Search for the cell housing the specified text and yield its (x, y) center coordinate. 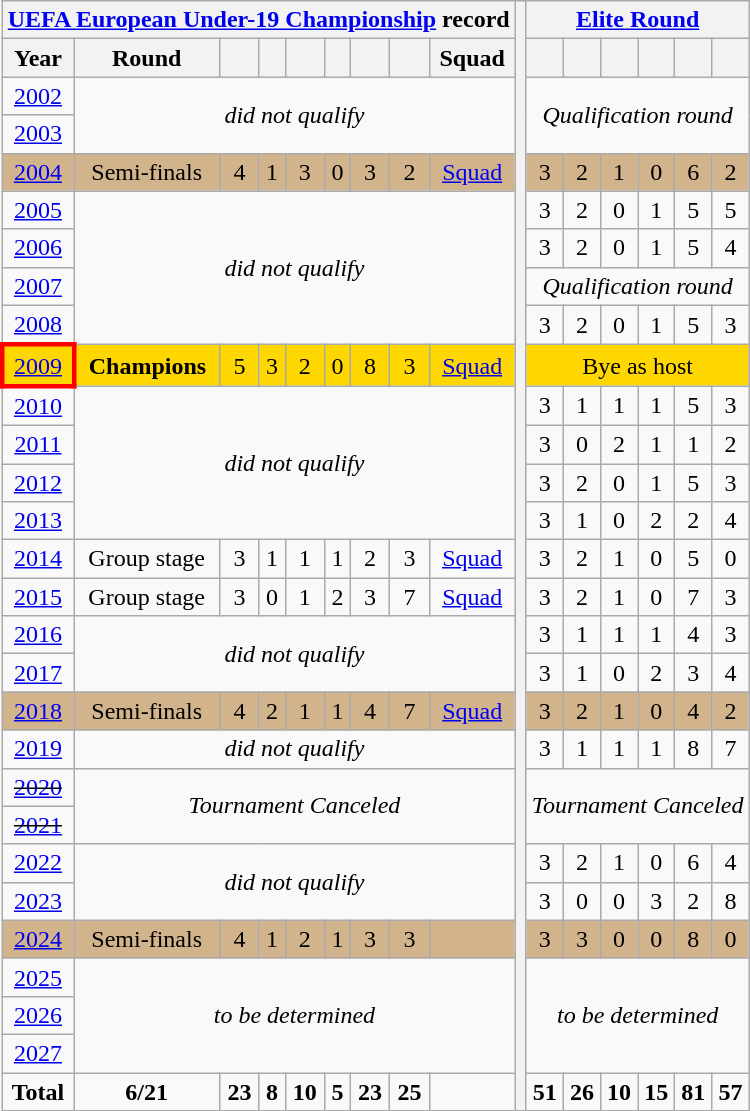
2008 (38, 325)
2013 (38, 521)
2005 (38, 210)
81 (694, 1091)
2026 (38, 1015)
Champions (147, 366)
2023 (38, 901)
2021 (38, 825)
2012 (38, 483)
Round (147, 58)
2007 (38, 286)
2022 (38, 863)
2003 (38, 134)
57 (730, 1091)
2025 (38, 977)
2010 (38, 406)
Year (38, 58)
2009 (38, 366)
Total (38, 1091)
2006 (38, 248)
2027 (38, 1053)
2014 (38, 559)
2004 (38, 172)
2016 (38, 635)
2011 (38, 444)
6/21 (147, 1091)
51 (544, 1091)
UEFA European Under-19 Championship record (258, 20)
2015 (38, 597)
2019 (38, 749)
2002 (38, 96)
2017 (38, 673)
2020 (38, 787)
2018 (38, 711)
15 (656, 1091)
Elite Round (638, 20)
Bye as host (638, 366)
26 (582, 1091)
25 (410, 1091)
2024 (38, 939)
